Output the (X, Y) coordinate of the center of the cell containing the given text.  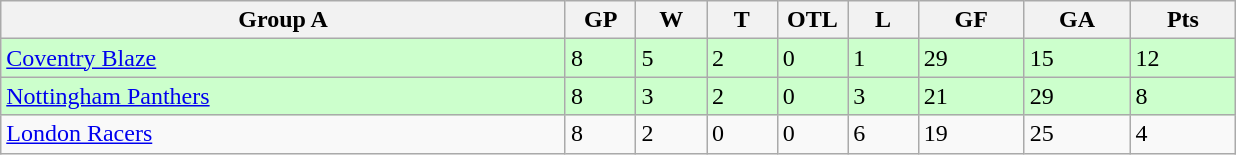
4 (1183, 134)
OTL (812, 20)
T (742, 20)
W (672, 20)
L (884, 20)
12 (1183, 58)
5 (672, 58)
GA (1077, 20)
6 (884, 134)
Group A (284, 20)
GP (600, 20)
Pts (1183, 20)
London Racers (284, 134)
Coventry Blaze (284, 58)
25 (1077, 134)
19 (971, 134)
Nottingham Panthers (284, 96)
1 (884, 58)
GF (971, 20)
21 (971, 96)
15 (1077, 58)
